Output the (x, y) coordinate of the center of the cell containing the given text.  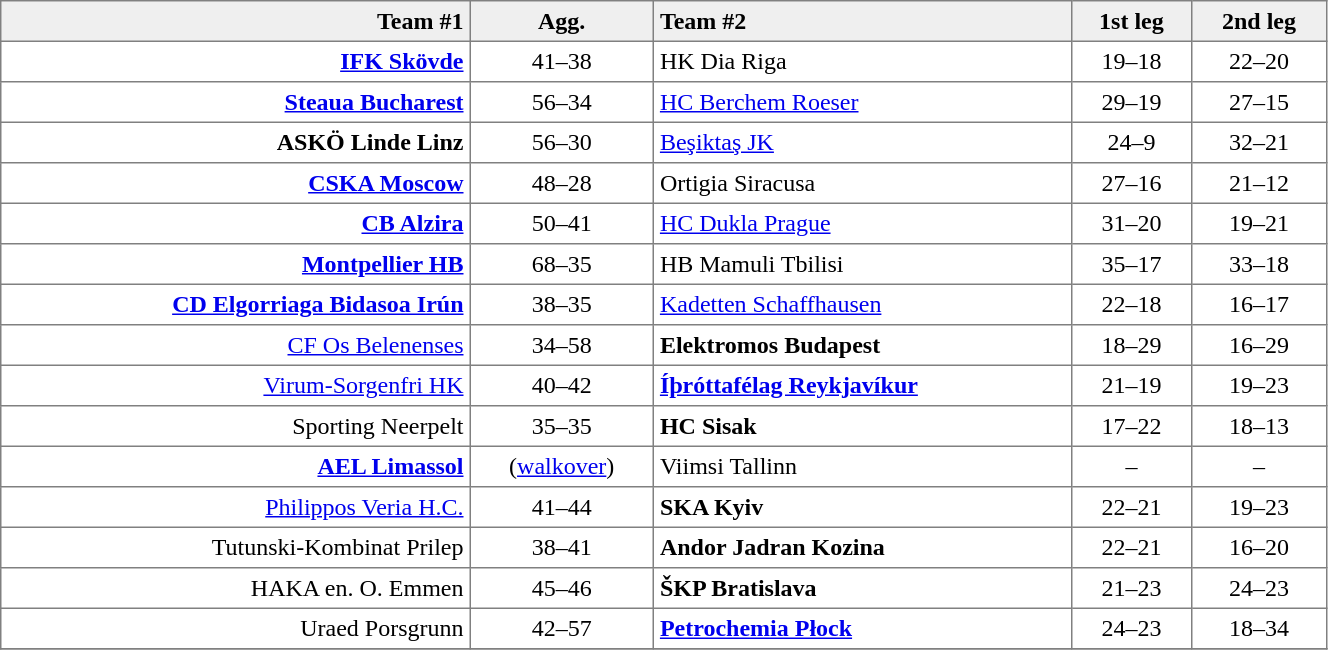
21–19 (1131, 385)
41–38 (562, 61)
CF Os Belenenses (236, 345)
16–17 (1260, 304)
2nd leg (1260, 21)
HC Berchem Roeser (862, 102)
Tutunski-Kombinat Prilep (236, 547)
Virum-Sorgenfri HK (236, 385)
33–18 (1260, 264)
(walkover) (562, 466)
48–28 (562, 183)
18–34 (1260, 628)
24–9 (1131, 142)
HB Mamuli Tbilisi (862, 264)
56–34 (562, 102)
Andor Jadran Kozina (862, 547)
AEL Limassol (236, 466)
22–20 (1260, 61)
Elektromos Budapest (862, 345)
ASKÖ Linde Linz (236, 142)
34–58 (562, 345)
Sporting Neerpelt (236, 426)
38–41 (562, 547)
35–35 (562, 426)
Philippos Veria H.C. (236, 507)
19–21 (1260, 223)
40–42 (562, 385)
Agg. (562, 21)
Íþróttafélag Reykjavíkur (862, 385)
18–29 (1131, 345)
1st leg (1131, 21)
50–41 (562, 223)
35–17 (1131, 264)
41–44 (562, 507)
17–22 (1131, 426)
CB Alzira (236, 223)
CSKA Moscow (236, 183)
38–35 (562, 304)
19–18 (1131, 61)
Kadetten Schaffhausen (862, 304)
Montpellier HB (236, 264)
45–46 (562, 588)
SKA Kyiv (862, 507)
18–13 (1260, 426)
31–20 (1131, 223)
16–20 (1260, 547)
27–15 (1260, 102)
HC Sisak (862, 426)
HK Dia Riga (862, 61)
27–16 (1131, 183)
42–57 (562, 628)
Team #1 (236, 21)
21–23 (1131, 588)
Team #2 (862, 21)
29–19 (1131, 102)
Viimsi Tallinn (862, 466)
Uraed Porsgrunn (236, 628)
22–18 (1131, 304)
16–29 (1260, 345)
Ortigia Siracusa (862, 183)
CD Elgorriaga Bidasoa Irún (236, 304)
Beşiktaş JK (862, 142)
IFK Skövde (236, 61)
56–30 (562, 142)
HC Dukla Prague (862, 223)
Petrochemia Płock (862, 628)
32–21 (1260, 142)
Steaua Bucharest (236, 102)
21–12 (1260, 183)
68–35 (562, 264)
ŠKP Bratislava (862, 588)
HAKA en. O. Emmen (236, 588)
